Find where the given text appears and provide that cell's center as [x, y] coordinate. 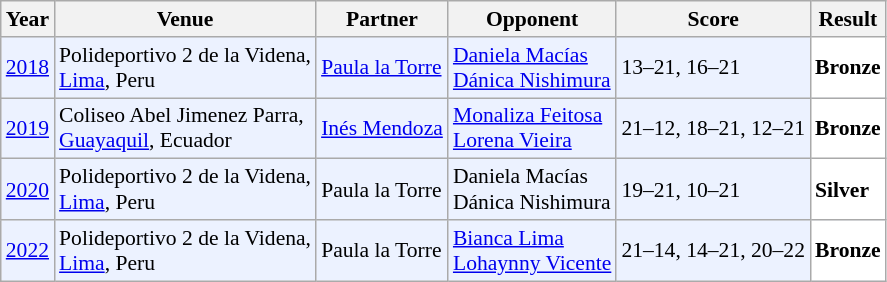
2020 [28, 190]
Bianca Lima Lohaynny Vicente [532, 250]
19–21, 10–21 [713, 190]
Year [28, 19]
21–12, 18–21, 12–21 [713, 128]
Monaliza Feitosa Lorena Vieira [532, 128]
Inés Mendoza [382, 128]
21–14, 14–21, 20–22 [713, 250]
13–21, 16–21 [713, 68]
Result [848, 19]
Partner [382, 19]
Opponent [532, 19]
Score [713, 19]
2018 [28, 68]
Venue [185, 19]
2022 [28, 250]
Silver [848, 190]
Coliseo Abel Jimenez Parra,Guayaquil, Ecuador [185, 128]
2019 [28, 128]
